Find where the given text appears and provide that cell's center as [x, y] coordinate. 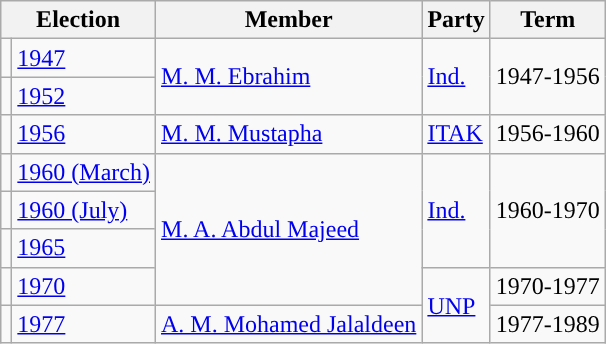
ITAK [456, 134]
1977-1989 [548, 324]
1956-1960 [548, 134]
Member [289, 20]
1960-1970 [548, 210]
A. M. Mohamed Jalaldeen [289, 324]
1970-1977 [548, 286]
1947-1956 [548, 77]
Party [456, 20]
1947 [84, 58]
Term [548, 20]
1970 [84, 286]
1960 (March) [84, 172]
1965 [84, 248]
1952 [84, 96]
1960 (July) [84, 210]
1956 [84, 134]
Election [78, 20]
1977 [84, 324]
M. M. Mustapha [289, 134]
M. A. Abdul Majeed [289, 229]
M. M. Ebrahim [289, 77]
UNP [456, 305]
